Return (X, Y) of the center of cell containing provided text 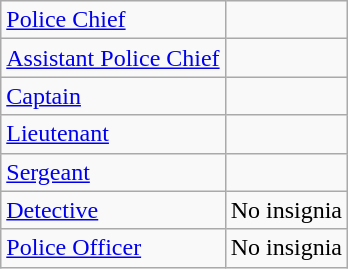
Detective (113, 210)
Sergeant (113, 172)
Police Officer (113, 248)
Captain (113, 96)
Police Chief (113, 20)
Assistant Police Chief (113, 58)
Lieutenant (113, 134)
